Return the (x, y) coordinate for the center point of the cell that contains the specified text.  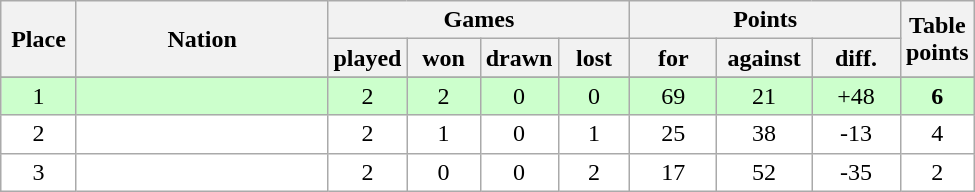
against (764, 58)
6 (937, 96)
Points (765, 20)
38 (764, 134)
diff. (856, 58)
52 (764, 172)
for (674, 58)
Place (39, 39)
Tablepoints (937, 39)
Games (479, 20)
lost (594, 58)
-13 (856, 134)
69 (674, 96)
21 (764, 96)
played (368, 58)
won (444, 58)
4 (937, 134)
-35 (856, 172)
Nation (202, 39)
drawn (519, 58)
25 (674, 134)
17 (674, 172)
+48 (856, 96)
3 (39, 172)
